Capture the cell that displays the provided text and extract its [x, y] central coordinate. 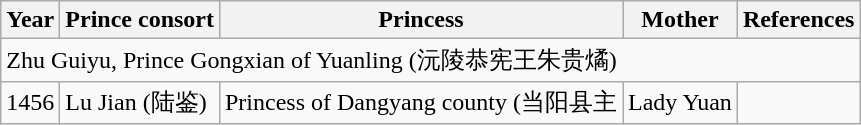
Lu Jian (陆鉴) [140, 102]
Zhu Guiyu, Prince Gongxian of Yuanling (沅陵恭宪王朱贵燏) [430, 60]
Year [30, 20]
Princess [420, 20]
1456 [30, 102]
Princess of Dangyang county (当阳县主 [420, 102]
Prince consort [140, 20]
Mother [680, 20]
Lady Yuan [680, 102]
References [798, 20]
